Determine the [X, Y] coordinate at the center of the cell enclosing the given text.  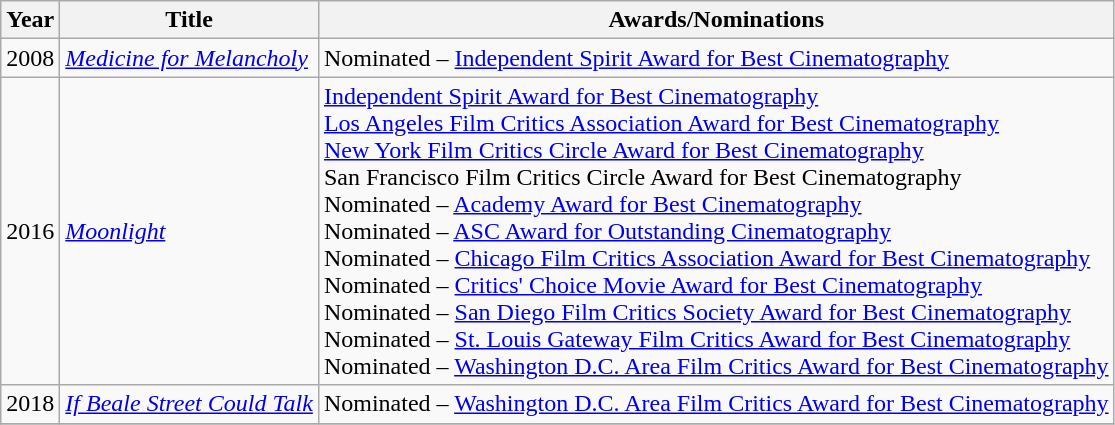
2016 [30, 231]
If Beale Street Could Talk [190, 404]
2008 [30, 58]
2018 [30, 404]
Nominated – Independent Spirit Award for Best Cinematography [716, 58]
Moonlight [190, 231]
Nominated – Washington D.C. Area Film Critics Award for Best Cinematography [716, 404]
Title [190, 20]
Awards/Nominations [716, 20]
Year [30, 20]
Medicine for Melancholy [190, 58]
